Determine the (x, y) coordinate at the center of the cell enclosing the given text.  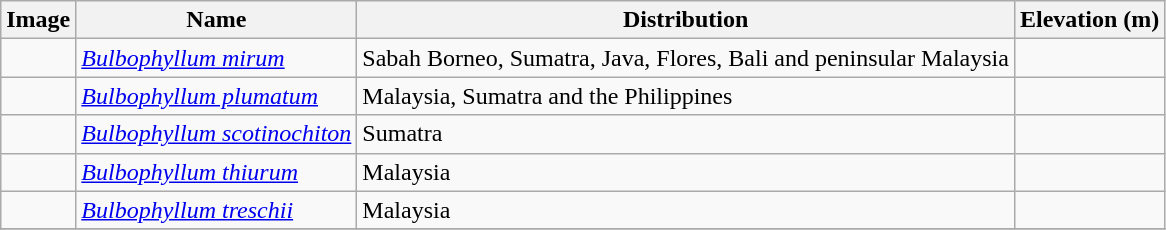
Distribution (686, 20)
Image (38, 20)
Name (216, 20)
Sumatra (686, 134)
Elevation (m) (1089, 20)
Bulbophyllum scotinochiton (216, 134)
Bulbophyllum thiurum (216, 172)
Bulbophyllum treschii (216, 210)
Malaysia, Sumatra and the Philippines (686, 96)
Sabah Borneo, Sumatra, Java, Flores, Bali and peninsular Malaysia (686, 58)
Bulbophyllum mirum (216, 58)
Bulbophyllum plumatum (216, 96)
